Scan for the cell matching the given text and deliver its [x, y] coordinate at center. 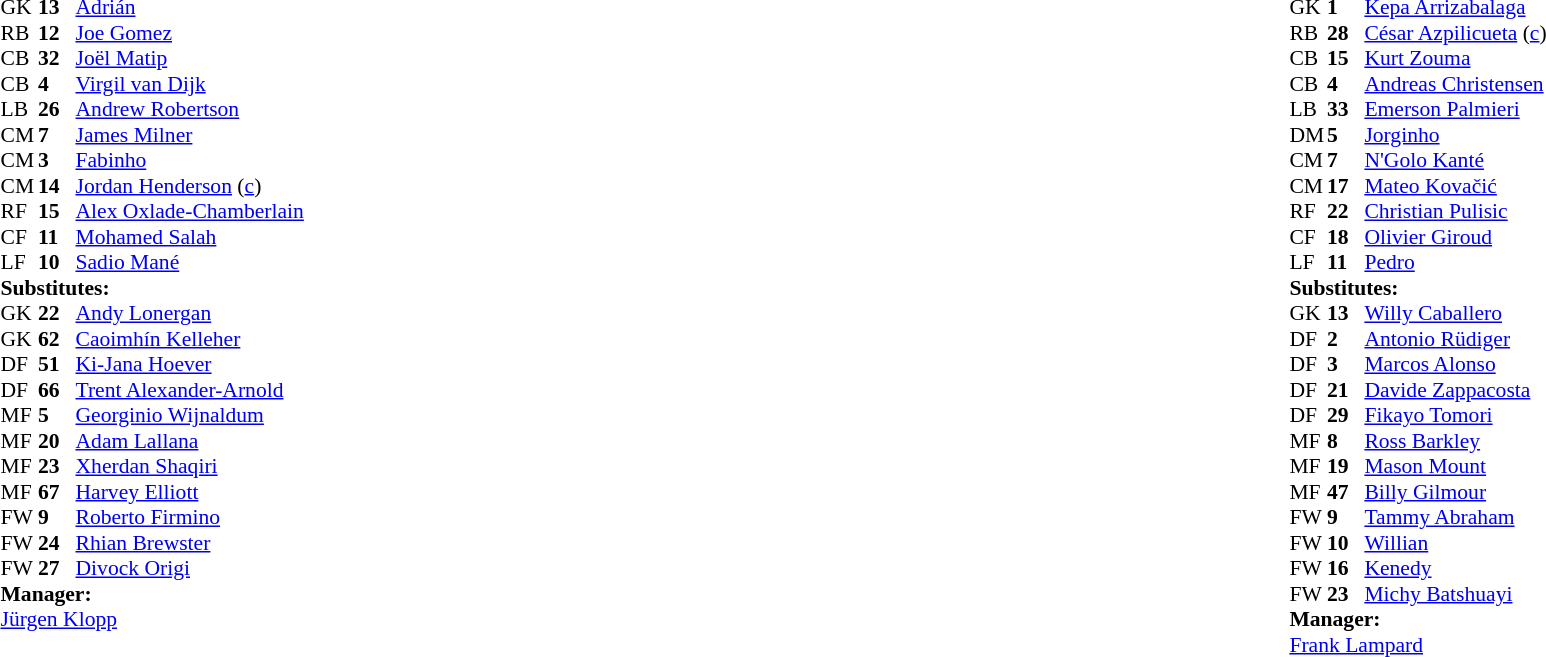
Georginio Wijnaldum [190, 415]
Mason Mount [1455, 467]
Billy Gilmour [1455, 492]
DM [1308, 135]
8 [1346, 441]
24 [57, 543]
19 [1346, 467]
47 [1346, 492]
N'Golo Kanté [1455, 161]
51 [57, 365]
Christian Pulisic [1455, 211]
Trent Alexander-Arnold [190, 390]
Sadio Mané [190, 263]
Xherdan Shaqiri [190, 467]
Rhian Brewster [190, 543]
Marcos Alonso [1455, 365]
Emerson Palmieri [1455, 109]
Ross Barkley [1455, 441]
26 [57, 109]
62 [57, 339]
21 [1346, 390]
Tammy Abraham [1455, 517]
Mohamed Salah [190, 237]
Andreas Christensen [1455, 84]
Roberto Firmino [190, 517]
Ki-Jana Hoever [190, 365]
13 [1346, 313]
Kurt Zouma [1455, 59]
67 [57, 492]
Jordan Henderson (c) [190, 186]
Fabinho [190, 161]
Alex Oxlade-Chamberlain [190, 211]
James Milner [190, 135]
32 [57, 59]
Kenedy [1455, 569]
33 [1346, 109]
Joël Matip [190, 59]
César Azpilicueta (c) [1455, 33]
Caoimhín Kelleher [190, 339]
Jorginho [1455, 135]
16 [1346, 569]
2 [1346, 339]
12 [57, 33]
14 [57, 186]
Davide Zappacosta [1455, 390]
29 [1346, 415]
66 [57, 390]
Jürgen Klopp [152, 619]
Olivier Giroud [1455, 237]
17 [1346, 186]
Fikayo Tomori [1455, 415]
18 [1346, 237]
Willy Caballero [1455, 313]
Pedro [1455, 263]
Divock Origi [190, 569]
20 [57, 441]
Virgil van Dijk [190, 84]
Andrew Robertson [190, 109]
Adam Lallana [190, 441]
Antonio Rüdiger [1455, 339]
Willian [1455, 543]
Mateo Kovačić [1455, 186]
Harvey Elliott [190, 492]
Joe Gomez [190, 33]
Andy Lonergan [190, 313]
28 [1346, 33]
Michy Batshuayi [1455, 594]
27 [57, 569]
